Return the (x, y) coordinate for the center point of the cell that contains the specified text.  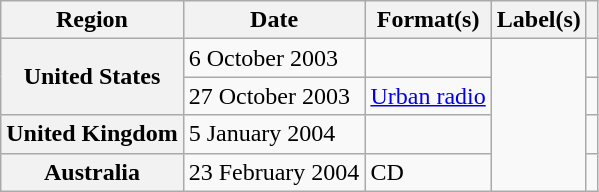
United States (92, 77)
23 February 2004 (274, 172)
27 October 2003 (274, 96)
CD (428, 172)
Region (92, 20)
6 October 2003 (274, 58)
Australia (92, 172)
United Kingdom (92, 134)
Format(s) (428, 20)
5 January 2004 (274, 134)
Urban radio (428, 96)
Label(s) (538, 20)
Date (274, 20)
